Find where the given text appears and provide that cell's center as (x, y) coordinate. 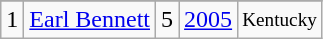
1 (12, 20)
5 (168, 20)
Earl Bennett (90, 20)
2005 (208, 20)
Kentucky (280, 20)
